Capture the cell that displays the provided text and extract its [X, Y] central coordinate. 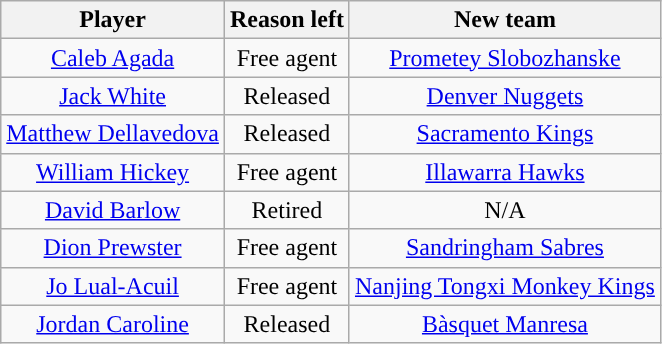
Dion Prewster [113, 248]
New team [504, 20]
Illawarra Hawks [504, 172]
Jo Lual-Acuil [113, 286]
Matthew Dellavedova [113, 134]
Sandringham Sabres [504, 248]
Prometey Slobozhanske [504, 58]
Denver Nuggets [504, 96]
Sacramento Kings [504, 134]
Caleb Agada [113, 58]
William Hickey [113, 172]
Player [113, 20]
David Barlow [113, 210]
Nanjing Tongxi Monkey Kings [504, 286]
Jack White [113, 96]
Retired [286, 210]
N/A [504, 210]
Bàsquet Manresa [504, 324]
Jordan Caroline [113, 324]
Reason left [286, 20]
